From the cell containing the given text, extract its center point as [x, y] coordinate. 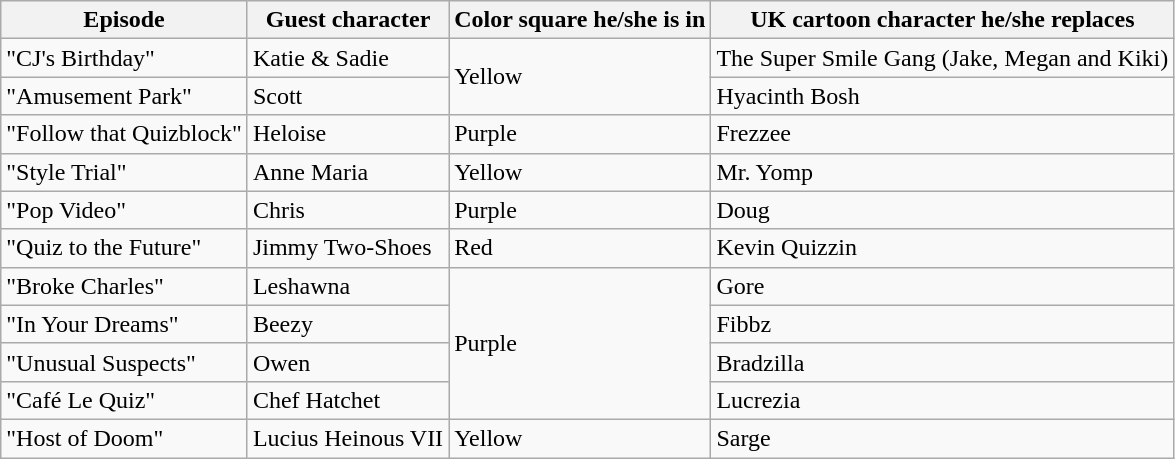
Mr. Yomp [942, 172]
"In Your Dreams" [124, 324]
Color square he/she is in [580, 20]
UK cartoon character he/she replaces [942, 20]
The Super Smile Gang (Jake, Megan and Kiki) [942, 58]
"Amusement Park" [124, 96]
Chris [348, 210]
"Quiz to the Future" [124, 248]
Heloise [348, 134]
Katie & Sadie [348, 58]
Frezzee [942, 134]
Kevin Quizzin [942, 248]
Beezy [348, 324]
"Pop Video" [124, 210]
Owen [348, 362]
Fibbz [942, 324]
Lucius Heinous VII [348, 438]
"Style Trial" [124, 172]
"Broke Charles" [124, 286]
Red [580, 248]
"Café Le Quiz" [124, 400]
Bradzilla [942, 362]
Doug [942, 210]
"Follow that Quizblock" [124, 134]
Hyacinth Bosh [942, 96]
Scott [348, 96]
Anne Maria [348, 172]
Guest character [348, 20]
"CJ's Birthday" [124, 58]
Gore [942, 286]
Jimmy Two-Shoes [348, 248]
Sarge [942, 438]
Leshawna [348, 286]
"Unusual Suspects" [124, 362]
Chef Hatchet [348, 400]
"Host of Doom" [124, 438]
Lucrezia [942, 400]
Episode [124, 20]
